Provide the [x, y] coordinate of the cell's center where the given text is located.  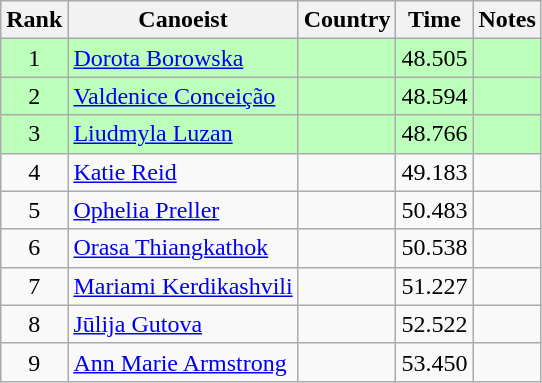
49.183 [434, 172]
Country [347, 20]
Jūlija Gutova [183, 324]
Orasa Thiangkathok [183, 248]
2 [34, 96]
7 [34, 286]
Ann Marie Armstrong [183, 362]
Katie Reid [183, 172]
8 [34, 324]
6 [34, 248]
48.594 [434, 96]
Ophelia Preller [183, 210]
5 [34, 210]
9 [34, 362]
3 [34, 134]
Mariami Kerdikashvili [183, 286]
51.227 [434, 286]
Rank [34, 20]
50.483 [434, 210]
Time [434, 20]
1 [34, 58]
52.522 [434, 324]
Dorota Borowska [183, 58]
Valdenice Conceição [183, 96]
48.766 [434, 134]
Notes [507, 20]
50.538 [434, 248]
Liudmyla Luzan [183, 134]
Canoeist [183, 20]
4 [34, 172]
48.505 [434, 58]
53.450 [434, 362]
